Search for the cell housing the specified text and yield its (X, Y) center coordinate. 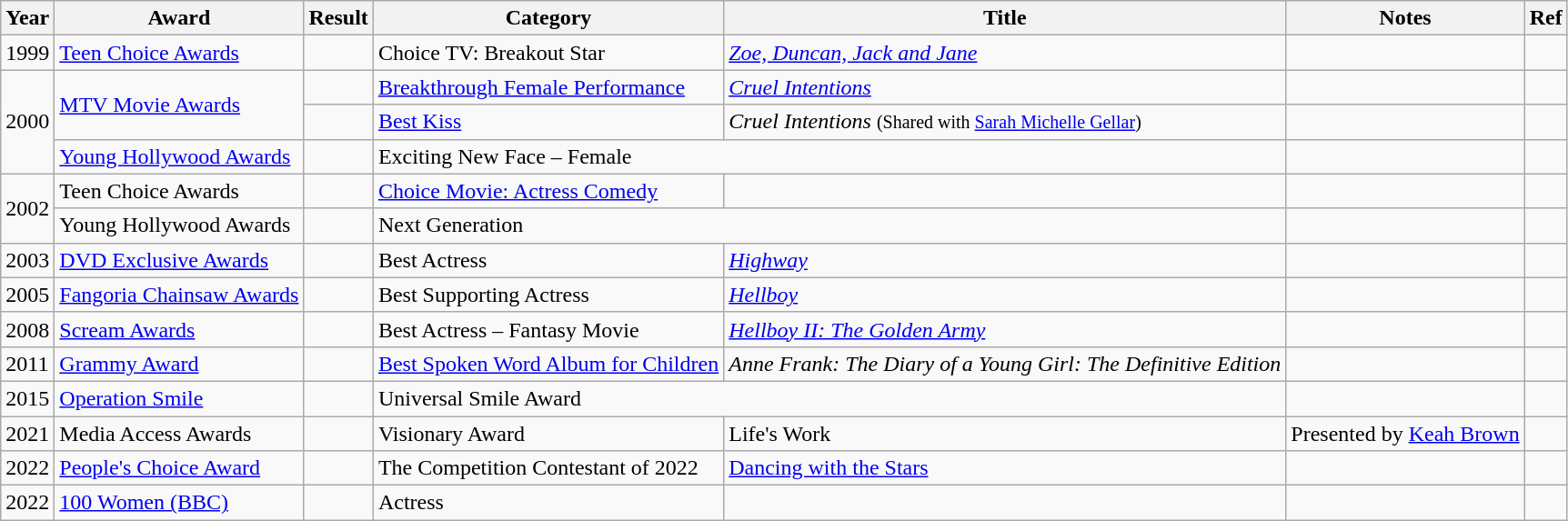
100 Women (BBC) (179, 503)
Media Access Awards (179, 434)
2005 (27, 295)
MTV Movie Awards (179, 105)
2003 (27, 260)
2015 (27, 398)
Highway (1005, 260)
Breakthrough Female Performance (548, 87)
Anne Frank: The Diary of a Young Girl: The Definitive Edition (1005, 364)
Actress (548, 503)
Hellboy II: The Golden Army (1005, 329)
DVD Exclusive Awards (179, 260)
Result (338, 18)
Operation Smile (179, 398)
Dancing with the Stars (1005, 468)
2011 (27, 364)
Best Spoken Word Album for Children (548, 364)
Best Supporting Actress (548, 295)
Year (27, 18)
2000 (27, 122)
Hellboy (1005, 295)
Grammy Award (179, 364)
2021 (27, 434)
Best Actress (548, 260)
Life's Work (1005, 434)
Cruel Intentions (1005, 87)
1999 (27, 53)
Visionary Award (548, 434)
Fangoria Chainsaw Awards (179, 295)
Category (548, 18)
Best Actress – Fantasy Movie (548, 329)
Choice Movie: Actress Comedy (548, 191)
2002 (27, 208)
Cruel Intentions (Shared with Sarah Michelle Gellar) (1005, 122)
The Competition Contestant of 2022 (548, 468)
Ref (1546, 18)
Zoe, Duncan, Jack and Jane (1005, 53)
Exciting New Face – Female (829, 156)
Title (1005, 18)
2008 (27, 329)
Universal Smile Award (829, 398)
Presented by Keah Brown (1405, 434)
People's Choice Award (179, 468)
Scream Awards (179, 329)
Best Kiss (548, 122)
Next Generation (829, 225)
Award (179, 18)
Notes (1405, 18)
Choice TV: Breakout Star (548, 53)
